From the cell containing the given text, extract its center point as [X, Y] coordinate. 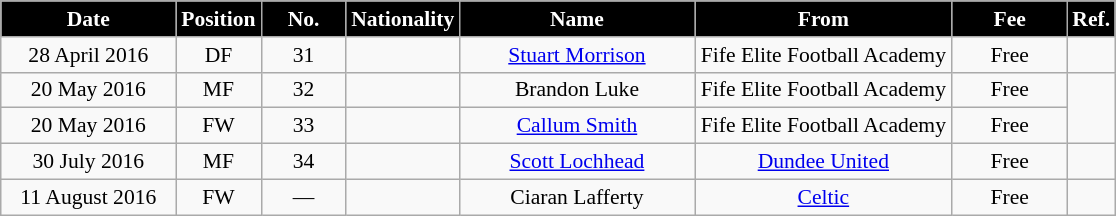
— [304, 197]
Dundee United [824, 162]
Ciaran Lafferty [576, 197]
11 August 2016 [88, 197]
Scott Lochhead [576, 162]
Fee [1010, 19]
34 [304, 162]
Brandon Luke [576, 90]
Callum Smith [576, 126]
33 [304, 126]
30 July 2016 [88, 162]
Name [576, 19]
28 April 2016 [88, 55]
32 [304, 90]
Ref. [1091, 19]
DF [218, 55]
Stuart Morrison [576, 55]
Celtic [824, 197]
Date [88, 19]
Nationality [402, 19]
31 [304, 55]
Position [218, 19]
No. [304, 19]
From [824, 19]
